Detect which cell encompasses the target text, then output its [X, Y] center coordinate. 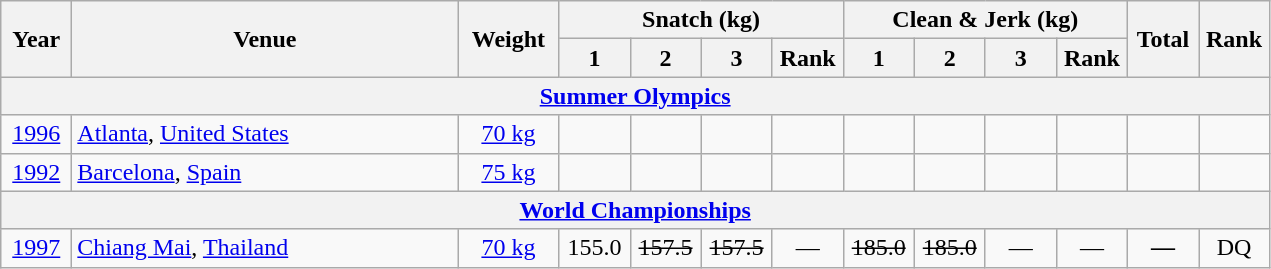
DQ [1234, 248]
Year [36, 39]
Clean & Jerk (kg) [985, 20]
Chiang Mai, Thailand [265, 248]
1997 [36, 248]
155.0 [594, 248]
1992 [36, 172]
Total [1162, 39]
Summer Olympics [636, 96]
75 kg [508, 172]
Barcelona, Spain [265, 172]
World Championships [636, 210]
Atlanta, United States [265, 134]
Snatch (kg) [701, 20]
1996 [36, 134]
Weight [508, 39]
Venue [265, 39]
